Locate the cell with the specified text and output its [x, y] center coordinate. 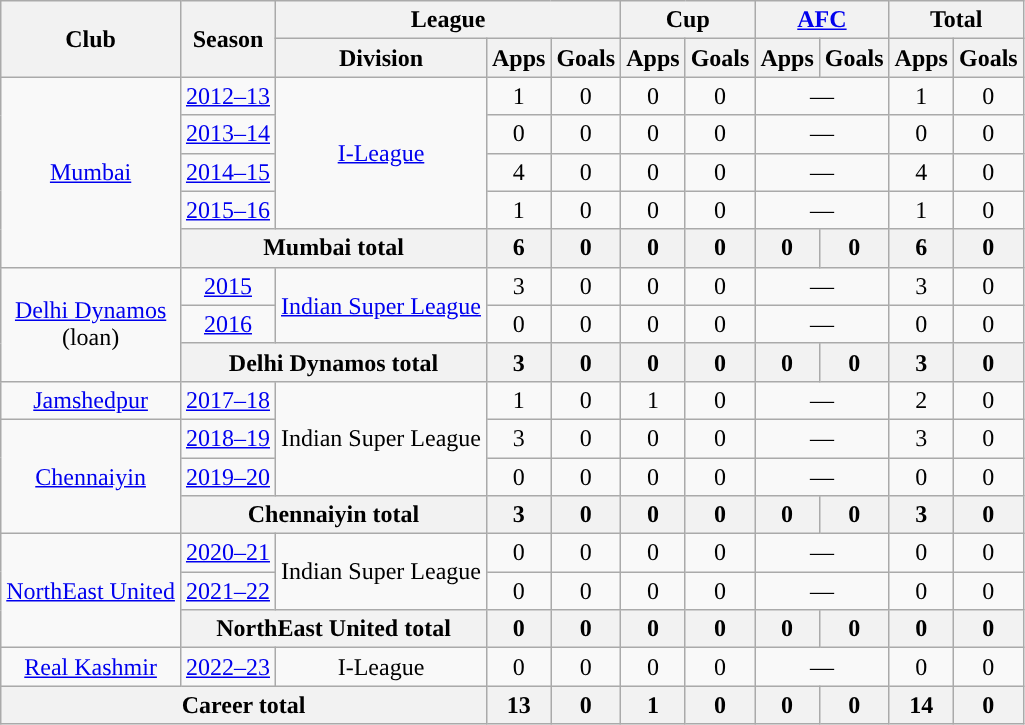
Career total [244, 705]
2015 [228, 286]
Season [228, 39]
2016 [228, 324]
Delhi Dynamos total [333, 362]
League [448, 20]
2012–13 [228, 96]
14 [921, 705]
2020–21 [228, 553]
AFC [822, 20]
Delhi Dynamos (loan) [91, 324]
Mumbai total [333, 248]
2021–22 [228, 591]
Club [91, 39]
2013–14 [228, 134]
NorthEast United total [333, 629]
2019–20 [228, 477]
NorthEast United [91, 591]
Jamshedpur [91, 400]
2015–16 [228, 210]
13 [518, 705]
2014–15 [228, 172]
Mumbai [91, 172]
Total [956, 20]
2018–19 [228, 438]
Division [382, 58]
2017–18 [228, 400]
Real Kashmir [91, 667]
Chennaiyin [91, 476]
Cup [688, 20]
Chennaiyin total [333, 515]
2022–23 [228, 667]
2 [921, 400]
